Determine the [x, y] coordinate at the center of the cell enclosing the given text.  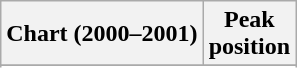
Peakposition [249, 34]
Chart (2000–2001) [102, 34]
